Search for the cell housing the specified text and yield its (x, y) center coordinate. 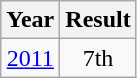
2011 (30, 58)
Year (30, 20)
7th (98, 58)
Result (98, 20)
